Return (x, y) of the center of cell containing provided text 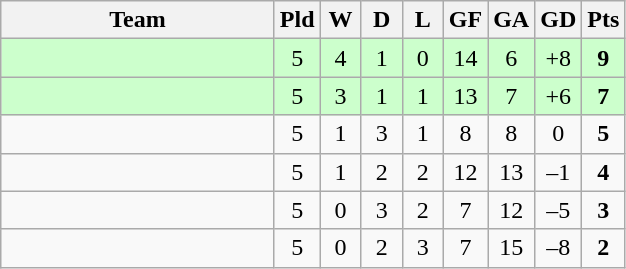
Team (138, 20)
6 (512, 58)
L (422, 20)
–8 (558, 248)
GD (558, 20)
+6 (558, 96)
GA (512, 20)
–1 (558, 172)
+8 (558, 58)
W (340, 20)
14 (465, 58)
Pld (297, 20)
–5 (558, 210)
9 (604, 58)
GF (465, 20)
15 (512, 248)
Pts (604, 20)
D (382, 20)
